Identify which cell holds the provided text, then report its [X, Y] central coordinate. 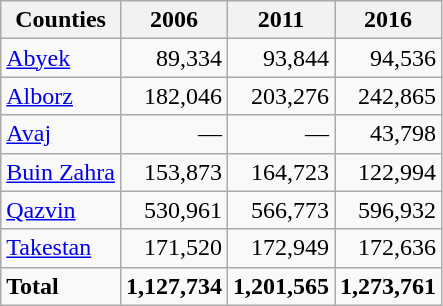
566,773 [282, 210]
203,276 [282, 96]
93,844 [282, 58]
242,865 [388, 96]
2006 [174, 20]
Total [61, 286]
1,201,565 [282, 286]
182,046 [174, 96]
596,932 [388, 210]
Buin Zahra [61, 172]
1,127,734 [174, 286]
Avaj [61, 134]
Qazvin [61, 210]
2011 [282, 20]
Abyek [61, 58]
164,723 [282, 172]
94,536 [388, 58]
153,873 [174, 172]
43,798 [388, 134]
2016 [388, 20]
122,994 [388, 172]
171,520 [174, 248]
89,334 [174, 58]
172,636 [388, 248]
Takestan [61, 248]
530,961 [174, 210]
Alborz [61, 96]
Counties [61, 20]
1,273,761 [388, 286]
172,949 [282, 248]
